Find where the given text appears and provide that cell's center as [x, y] coordinate. 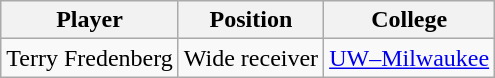
Wide receiver [250, 58]
College [410, 20]
UW–Milwaukee [410, 58]
Terry Fredenberg [90, 58]
Position [250, 20]
Player [90, 20]
